From the cell containing the given text, extract its center point as (x, y) coordinate. 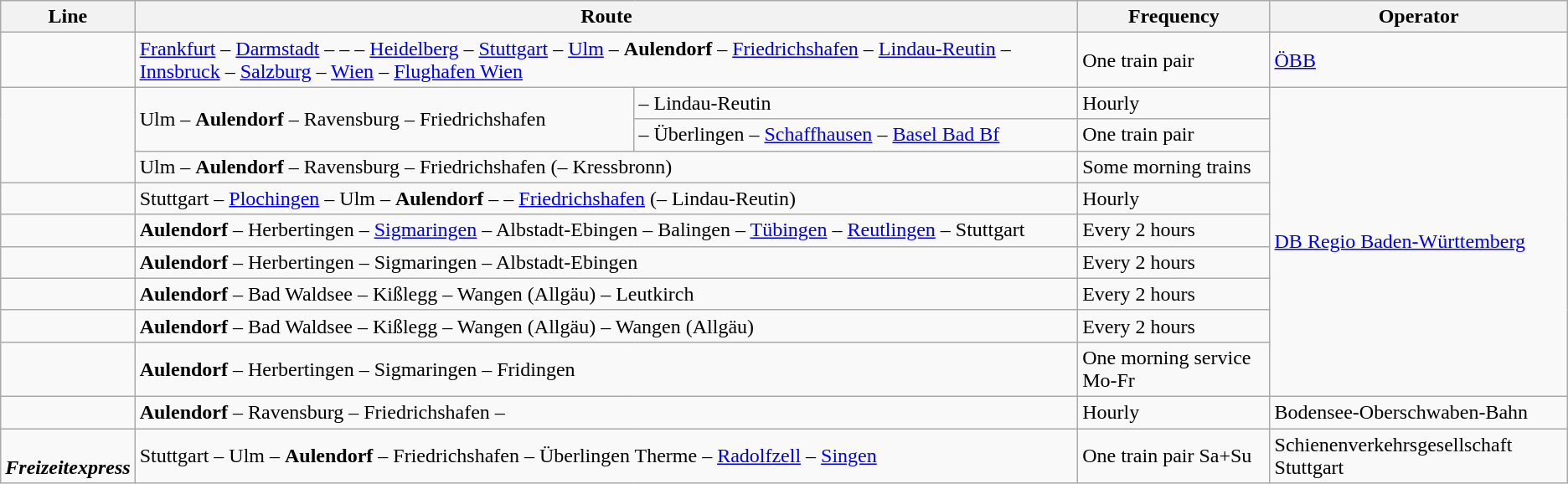
Route (606, 17)
ÖBB (1419, 60)
Frequency (1174, 17)
– Lindau-Reutin (856, 103)
Ulm – Aulendorf – Ravensburg – Friedrichshafen (– Kressbronn) (606, 167)
One morning service Mo-Fr (1174, 368)
Schienenverkehrsgesellschaft Stuttgart (1419, 456)
Ulm – Aulendorf – Ravensburg – Friedrichshafen (384, 119)
Stuttgart – Plochingen – Ulm – Aulendorf – – Friedrichshafen (– Lindau-Reutin) (606, 198)
Bodensee-Oberschwaben-Bahn (1419, 412)
Aulendorf – Bad Waldsee – Kißlegg – Wangen (Allgäu) – Wangen (Allgäu) (606, 326)
Aulendorf – Herbertingen – Sigmaringen – Albstadt-Ebingen – Balingen – Tübingen – Reutlingen – Stuttgart (606, 230)
Stuttgart – Ulm – Aulendorf – Friedrichshafen – Überlingen Therme – Radolfzell – Singen (606, 456)
Aulendorf – Ravensburg – Friedrichshafen – (606, 412)
Operator (1419, 17)
One train pair Sa+Su (1174, 456)
DB Regio Baden-Württemberg (1419, 242)
Frankfurt – Darmstadt – – – Heidelberg – Stuttgart – Ulm – Aulendorf – Friedrichshafen – Lindau-Reutin – Innsbruck – Salzburg – Wien – Flughafen Wien (606, 60)
Line (68, 17)
Aulendorf – Bad Waldsee – Kißlegg – Wangen (Allgäu) – Leutkirch (606, 294)
Aulendorf – Herbertingen – Sigmaringen – Albstadt-Ebingen (606, 262)
Freizeitexpress (68, 456)
– Überlingen – Schaffhausen – Basel Bad Bf (856, 135)
Some morning trains (1174, 167)
Aulendorf – Herbertingen – Sigmaringen – Fridingen (606, 368)
